Scan for the cell matching the given text and deliver its [X, Y] coordinate at center. 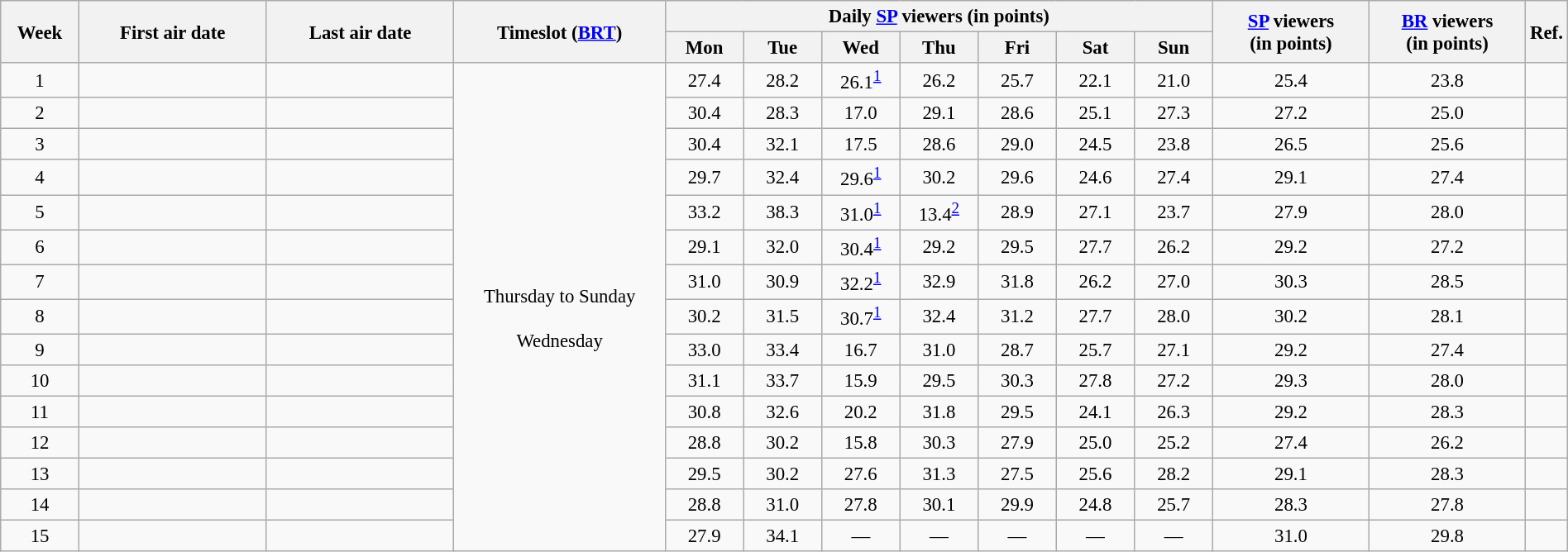
Timeslot (BRT) [559, 31]
24.8 [1095, 505]
25.2 [1174, 443]
15.8 [860, 443]
32.9 [939, 282]
29.9 [1017, 505]
27.6 [860, 474]
33.7 [782, 381]
30.8 [705, 412]
8 [40, 316]
6 [40, 247]
27.0 [1174, 282]
Daily SP viewers (in points) [939, 17]
SP viewers(in points) [1290, 31]
21.0 [1174, 80]
11 [40, 412]
9 [40, 350]
30.41 [860, 247]
3 [40, 145]
32.0 [782, 247]
20.2 [860, 412]
Ref. [1546, 31]
5 [40, 212]
First air date [172, 31]
17.5 [860, 145]
29.61 [860, 178]
15.9 [860, 381]
31.5 [782, 316]
29.7 [705, 178]
28.9 [1017, 212]
Week [40, 31]
10 [40, 381]
12 [40, 443]
7 [40, 282]
2 [40, 113]
17.0 [860, 113]
27.5 [1017, 474]
30.9 [782, 282]
29.6 [1017, 178]
22.1 [1095, 80]
25.1 [1095, 113]
31.3 [939, 474]
29.3 [1290, 381]
Wed [860, 48]
29.8 [1447, 536]
26.5 [1290, 145]
Mon [705, 48]
31.01 [860, 212]
27.3 [1174, 113]
13.42 [939, 212]
31.1 [705, 381]
Thursday to SundayWednesday [559, 307]
15 [40, 536]
1 [40, 80]
34.1 [782, 536]
Last air date [361, 31]
16.7 [860, 350]
4 [40, 178]
23.7 [1174, 212]
26.3 [1174, 412]
38.3 [782, 212]
26.11 [860, 80]
31.2 [1017, 316]
28.7 [1017, 350]
32.1 [782, 145]
32.21 [860, 282]
24.5 [1095, 145]
28.5 [1447, 282]
13 [40, 474]
24.1 [1095, 412]
Sun [1174, 48]
Tue [782, 48]
30.71 [860, 316]
33.4 [782, 350]
Sat [1095, 48]
29.0 [1017, 145]
30.1 [939, 505]
14 [40, 505]
32.6 [782, 412]
33.0 [705, 350]
28.1 [1447, 316]
BR viewers(in points) [1447, 31]
Fri [1017, 48]
24.6 [1095, 178]
Thu [939, 48]
33.2 [705, 212]
25.4 [1290, 80]
